Detect which cell encompasses the target text, then output its (x, y) center coordinate. 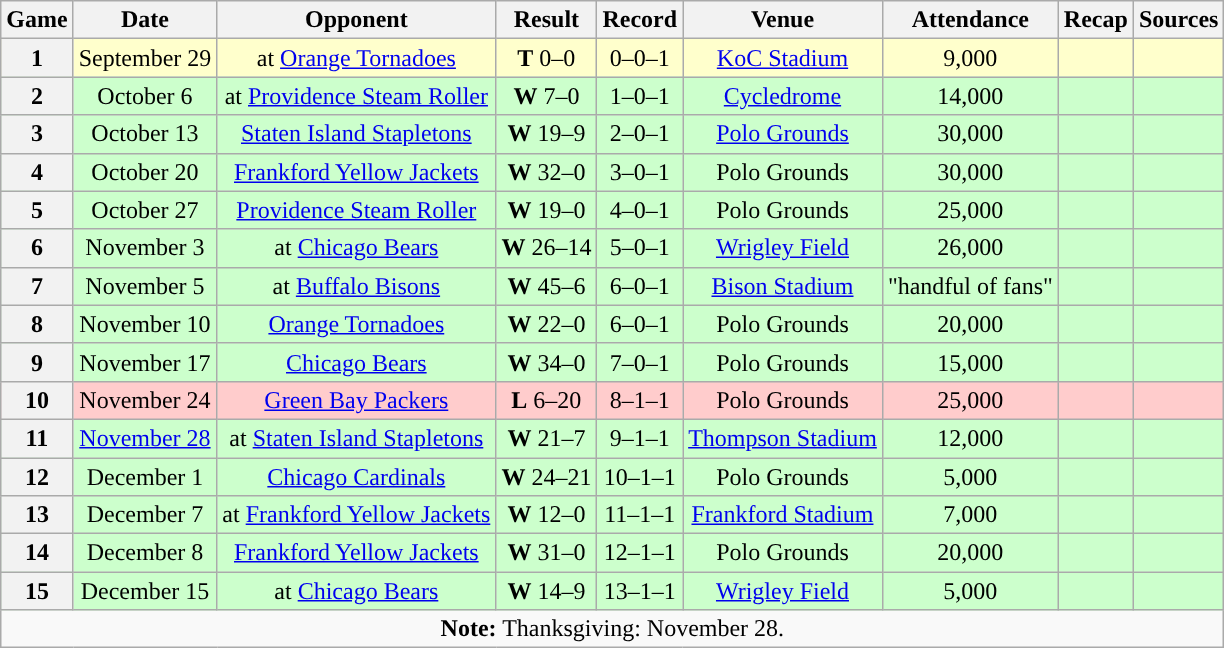
2 (37, 96)
Date (145, 20)
Bison Stadium (783, 286)
1 (37, 58)
W 26–14 (546, 248)
October 27 (145, 210)
0–0–1 (640, 58)
"handful of fans" (970, 286)
7–0–1 (640, 362)
1–0–1 (640, 96)
Result (546, 20)
Sources (1178, 20)
Frankford Stadium (783, 515)
at Frankford Yellow Jackets (356, 515)
26,000 (970, 248)
November 10 (145, 324)
9,000 (970, 58)
W 19–0 (546, 210)
at Buffalo Bisons (356, 286)
W 12–0 (546, 515)
KoC Stadium (783, 58)
10 (37, 400)
W 22–0 (546, 324)
15,000 (970, 362)
December 15 (145, 591)
6 (37, 248)
W 21–7 (546, 438)
15 (37, 591)
5–0–1 (640, 248)
October 13 (145, 134)
L 6–20 (546, 400)
at Providence Steam Roller (356, 96)
December 7 (145, 515)
Venue (783, 20)
November 3 (145, 248)
Cycledrome (783, 96)
4 (37, 172)
November 28 (145, 438)
3–0–1 (640, 172)
W 31–0 (546, 553)
Attendance (970, 20)
October 6 (145, 96)
Opponent (356, 20)
Note: Thanksgiving: November 28. (612, 629)
at Staten Island Stapletons (356, 438)
12,000 (970, 438)
8–1–1 (640, 400)
Chicago Cardinals (356, 477)
5 (37, 210)
13–1–1 (640, 591)
Record (640, 20)
at Orange Tornadoes (356, 58)
10–1–1 (640, 477)
W 34–0 (546, 362)
November 24 (145, 400)
Providence Steam Roller (356, 210)
7,000 (970, 515)
T 0–0 (546, 58)
8 (37, 324)
12–1–1 (640, 553)
W 45–6 (546, 286)
11–1–1 (640, 515)
2–0–1 (640, 134)
Recap (1096, 20)
4–0–1 (640, 210)
W 7–0 (546, 96)
13 (37, 515)
Game (37, 20)
7 (37, 286)
Chicago Bears (356, 362)
Thompson Stadium (783, 438)
Staten Island Stapletons (356, 134)
November 5 (145, 286)
W 32–0 (546, 172)
W 24–21 (546, 477)
12 (37, 477)
December 8 (145, 553)
Green Bay Packers (356, 400)
W 19–9 (546, 134)
September 29 (145, 58)
November 17 (145, 362)
October 20 (145, 172)
14,000 (970, 96)
14 (37, 553)
11 (37, 438)
W 14–9 (546, 591)
December 1 (145, 477)
3 (37, 134)
Orange Tornadoes (356, 324)
9–1–1 (640, 438)
9 (37, 362)
